For the text-containing cell, return its midpoint in [X, Y] coordinate format. 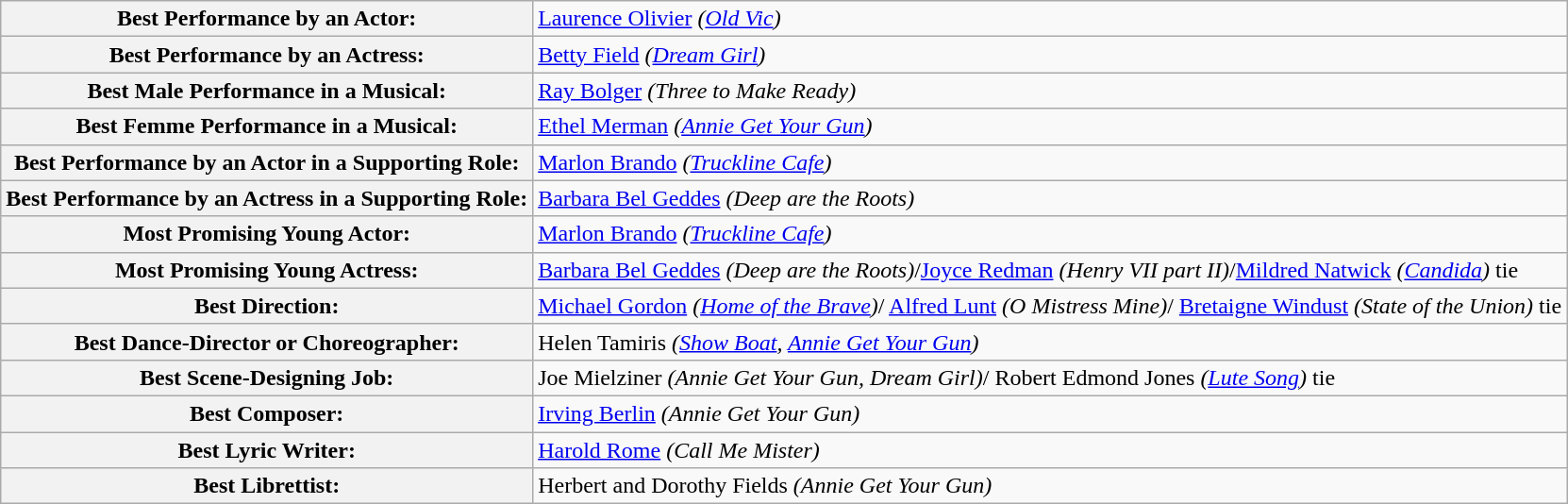
Best Male Performance in a Musical: [267, 91]
Irving Berlin (Annie Get Your Gun) [1050, 413]
Michael Gordon (Home of the Brave)/ Alfred Lunt (O Mistress Mine)/ Bretaigne Windust (State of the Union) tie [1050, 306]
Harold Rome (Call Me Mister) [1050, 450]
Joe Mielziner (Annie Get Your Gun, Dream Girl)/ Robert Edmond Jones (Lute Song) tie [1050, 378]
Barbara Bel Geddes (Deep are the Roots)/Joyce Redman (Henry VII part II)/Mildred Natwick (Candida) tie [1050, 270]
Most Promising Young Actor: [267, 234]
Best Performance by an Actor in a Supporting Role: [267, 162]
Best Composer: [267, 413]
Best Scene-Designing Job: [267, 378]
Ray Bolger (Three to Make Ready) [1050, 91]
Laurence Olivier (Old Vic) [1050, 19]
Best Direction: [267, 306]
Best Performance by an Actress: [267, 55]
Best Performance by an Actress in a Supporting Role: [267, 198]
Best Librettist: [267, 486]
Helen Tamiris (Show Boat, Annie Get Your Gun) [1050, 342]
Best Femme Performance in a Musical: [267, 126]
Ethel Merman (Annie Get Your Gun) [1050, 126]
Herbert and Dorothy Fields (Annie Get Your Gun) [1050, 486]
Betty Field (Dream Girl) [1050, 55]
Best Dance-Director or Choreographer: [267, 342]
Most Promising Young Actress: [267, 270]
Best Lyric Writer: [267, 450]
Best Performance by an Actor: [267, 19]
Barbara Bel Geddes (Deep are the Roots) [1050, 198]
